Scan for the cell matching the given text and deliver its [X, Y] coordinate at center. 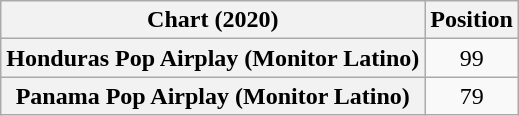
99 [472, 58]
79 [472, 96]
Panama Pop Airplay (Monitor Latino) [213, 96]
Position [472, 20]
Honduras Pop Airplay (Monitor Latino) [213, 58]
Chart (2020) [213, 20]
